Pinpoint the cell where the given text exists, returning its (X, Y) midpoint coordinate. 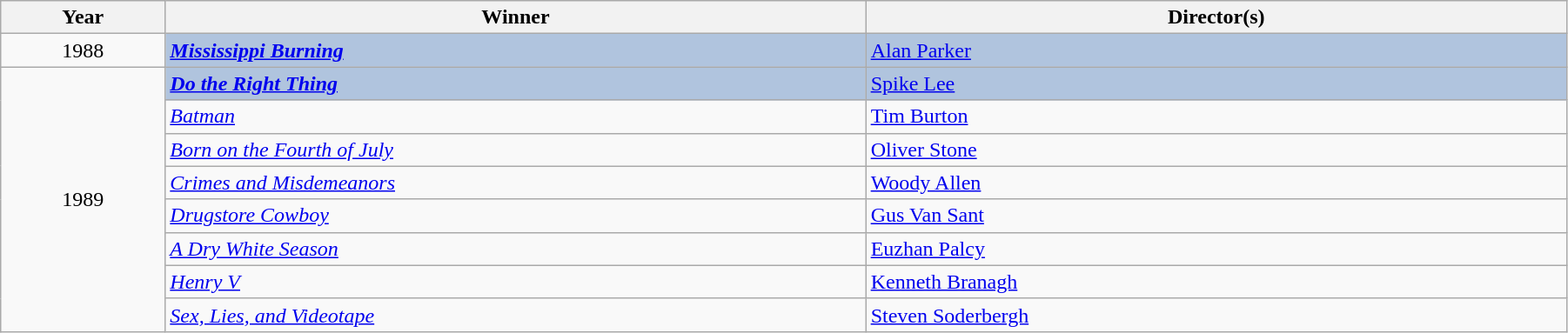
Year (84, 17)
Alan Parker (1216, 50)
Woody Allen (1216, 183)
Henry V (515, 282)
Euzhan Palcy (1216, 249)
Spike Lee (1216, 83)
1989 (84, 199)
Do the Right Thing (515, 83)
Tim Burton (1216, 117)
A Dry White Season (515, 249)
Kenneth Branagh (1216, 282)
Sex, Lies, and Videotape (515, 315)
Mississippi Burning (515, 50)
Steven Soderbergh (1216, 315)
Gus Van Sant (1216, 216)
Drugstore Cowboy (515, 216)
Director(s) (1216, 17)
1988 (84, 50)
Born on the Fourth of July (515, 150)
Batman (515, 117)
Winner (515, 17)
Oliver Stone (1216, 150)
Crimes and Misdemeanors (515, 183)
